Search for the cell housing the specified text and yield its (x, y) center coordinate. 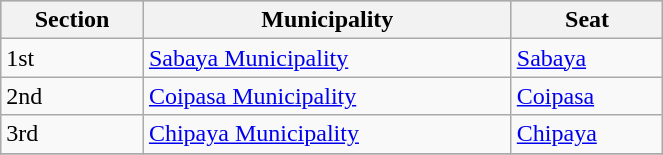
3rd (72, 134)
Sabaya (587, 58)
Sabaya Municipality (327, 58)
1st (72, 58)
Seat (587, 20)
Section (72, 20)
Chipaya Municipality (327, 134)
Coipasa (587, 96)
Municipality (327, 20)
Coipasa Municipality (327, 96)
Chipaya (587, 134)
2nd (72, 96)
